Search for the cell housing the specified text and yield its (x, y) center coordinate. 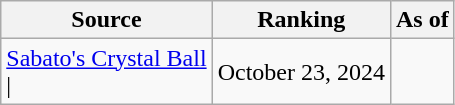
As of (422, 20)
Source (106, 20)
Sabato's Crystal Ball| (106, 72)
Ranking (301, 20)
October 23, 2024 (301, 72)
